Locate the cell with the specified text and output its [x, y] center coordinate. 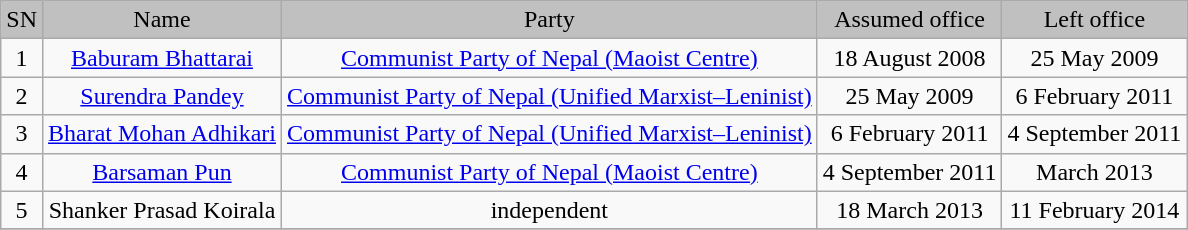
18 August 2008 [910, 58]
Party [550, 20]
Bharat Mohan Adhikari [162, 134]
1 [22, 58]
Left office [1094, 20]
Surendra Pandey [162, 96]
independent [550, 210]
Assumed office [910, 20]
Shanker Prasad Koirala [162, 210]
2 [22, 96]
Barsaman Pun [162, 172]
SN [22, 20]
3 [22, 134]
March 2013 [1094, 172]
18 March 2013 [910, 210]
Baburam Bhattarai [162, 58]
11 February 2014 [1094, 210]
5 [22, 210]
Name [162, 20]
4 [22, 172]
